Identify which cell holds the provided text, then report its [X, Y] central coordinate. 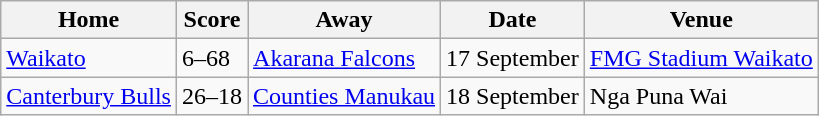
Away [344, 20]
26–18 [212, 96]
17 September [513, 58]
Home [89, 20]
Venue [701, 20]
Counties Manukau [344, 96]
FMG Stadium Waikato [701, 58]
6–68 [212, 58]
18 September [513, 96]
Score [212, 20]
Akarana Falcons [344, 58]
Canterbury Bulls [89, 96]
Nga Puna Wai [701, 96]
Waikato [89, 58]
Date [513, 20]
